Identify which cell holds the provided text, then report its [x, y] central coordinate. 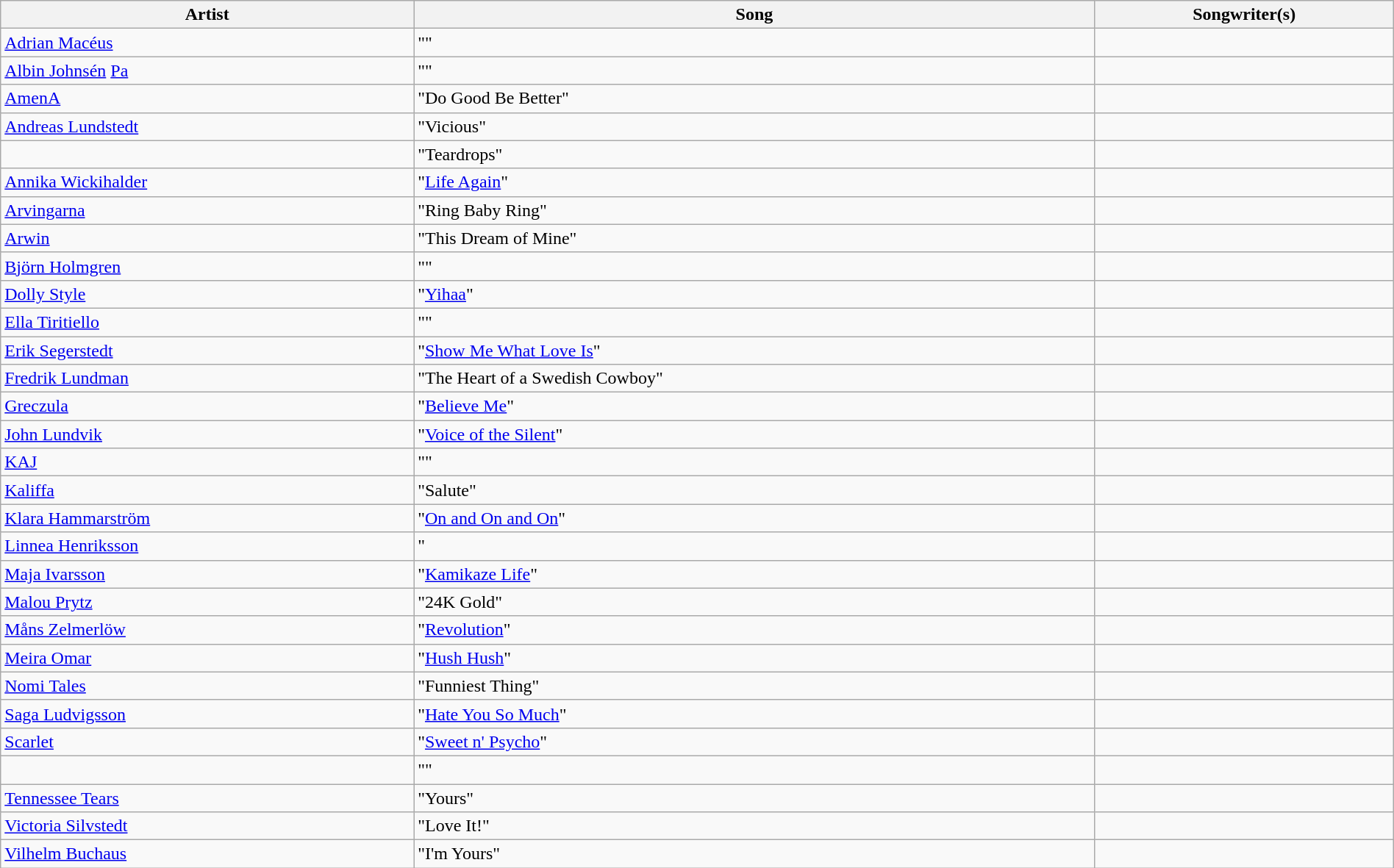
Björn Holmgren [207, 266]
"Kamikaze Life" [754, 574]
"The Heart of a Swedish Cowboy" [754, 379]
"Salute" [754, 490]
Arwin [207, 238]
Meira Omar [207, 658]
Scarlet [207, 742]
"Hush Hush" [754, 658]
"Hate You So Much" [754, 714]
"Funniest Thing" [754, 686]
"Voice of the Silent" [754, 434]
KAJ [207, 462]
Victoria Silvstedt [207, 826]
"On and On and On" [754, 518]
"Teardrops" [754, 154]
Måns Zelmerlöw [207, 630]
Tennessee Tears [207, 797]
Kaliffa [207, 490]
Adrian Macéus [207, 43]
"Love It!" [754, 826]
Linnea Henriksson [207, 546]
"I'm Yours" [754, 854]
Malou Prytz [207, 602]
Annika Wickihalder [207, 182]
Maja Ivarsson [207, 574]
John Lundvik [207, 434]
" [754, 546]
Andreas Lundstedt [207, 126]
Songwriter(s) [1244, 15]
Fredrik Lundman [207, 379]
"Life Again" [754, 182]
"Show Me What Love Is" [754, 351]
Vilhelm Buchaus [207, 854]
"Ring Baby Ring" [754, 210]
"24K Gold" [754, 602]
Arvingarna [207, 210]
"Yours" [754, 797]
Song [754, 15]
"Yihaa" [754, 294]
Greczula [207, 406]
Artist [207, 15]
Saga Ludvigsson [207, 714]
Dolly Style [207, 294]
Albin Johnsén Pa [207, 71]
Ella Tiritiello [207, 322]
"Vicious" [754, 126]
"Sweet n' Psycho" [754, 742]
"Revolution" [754, 630]
AmenA [207, 98]
Nomi Tales [207, 686]
"Do Good Be Better" [754, 98]
"Believe Me" [754, 406]
Klara Hammarström [207, 518]
"This Dream of Mine" [754, 238]
Erik Segerstedt [207, 351]
